Detect which cell encompasses the target text, then output its (x, y) center coordinate. 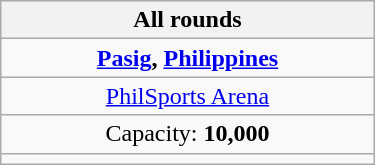
All rounds (188, 20)
PhilSports Arena (188, 96)
Capacity: 10,000 (188, 134)
Pasig, Philippines (188, 58)
